Determine the [X, Y] coordinate at the center of the cell enclosing the given text.  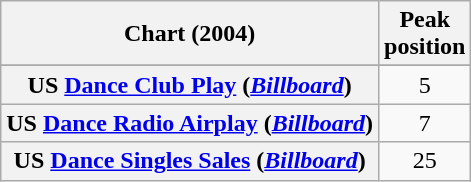
US Dance Singles Sales (Billboard) [190, 161]
7 [425, 123]
5 [425, 85]
US Dance Radio Airplay (Billboard) [190, 123]
Peakposition [425, 34]
25 [425, 161]
Chart (2004) [190, 34]
US Dance Club Play (Billboard) [190, 85]
